Determine the (x, y) coordinate at the center of the cell enclosing the given text.  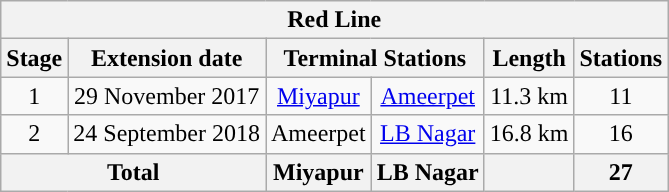
Extension date (167, 58)
Stage (34, 58)
24 September 2018 (167, 134)
16.8 km (529, 134)
16 (621, 134)
Terminal Stations (376, 58)
11.3 km (529, 96)
27 (621, 172)
29 November 2017 (167, 96)
Total (134, 172)
Red Line (334, 20)
1 (34, 96)
11 (621, 96)
Stations (621, 58)
Length (529, 58)
2 (34, 134)
